Output the [x, y] coordinate of the center of the cell containing the given text.  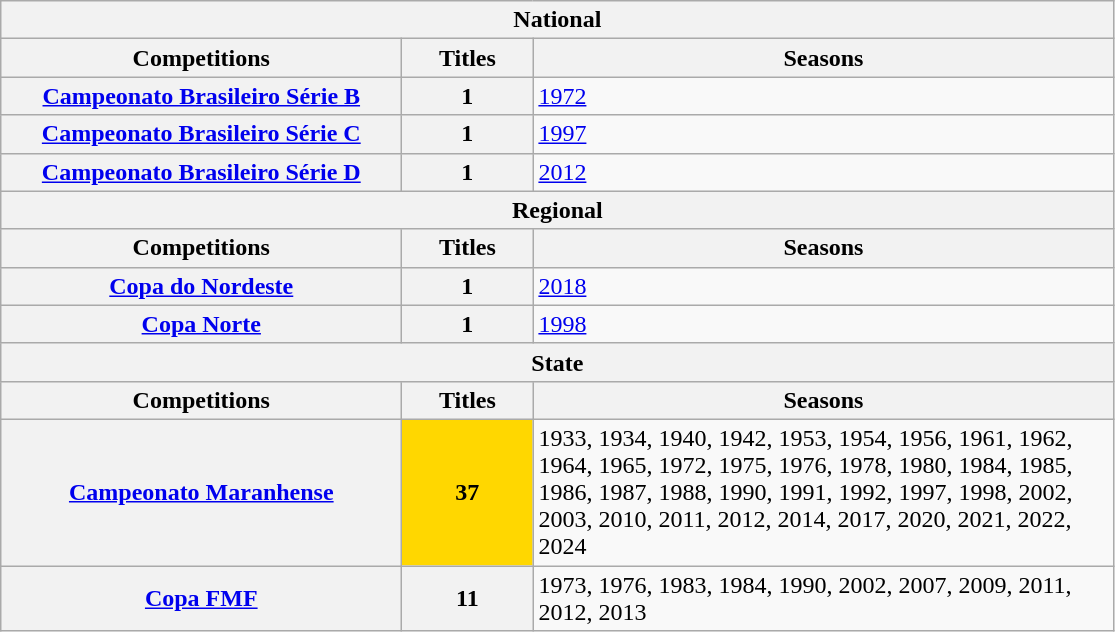
Copa Norte [202, 324]
1972 [824, 96]
Regional [558, 210]
Campeonato Brasileiro Série B [202, 96]
2012 [824, 172]
1973, 1976, 1983, 1984, 1990, 2002, 2007, 2009, 2011, 2012, 2013 [824, 598]
1997 [824, 134]
11 [468, 598]
National [558, 20]
State [558, 362]
Copa do Nordeste [202, 286]
Campeonato Brasileiro Série C [202, 134]
Campeonato Brasileiro Série D [202, 172]
Copa FMF [202, 598]
Campeonato Maranhense [202, 492]
2018 [824, 286]
37 [468, 492]
1998 [824, 324]
